Extract the (X, Y) coordinate from the center of the cell holding the provided text.  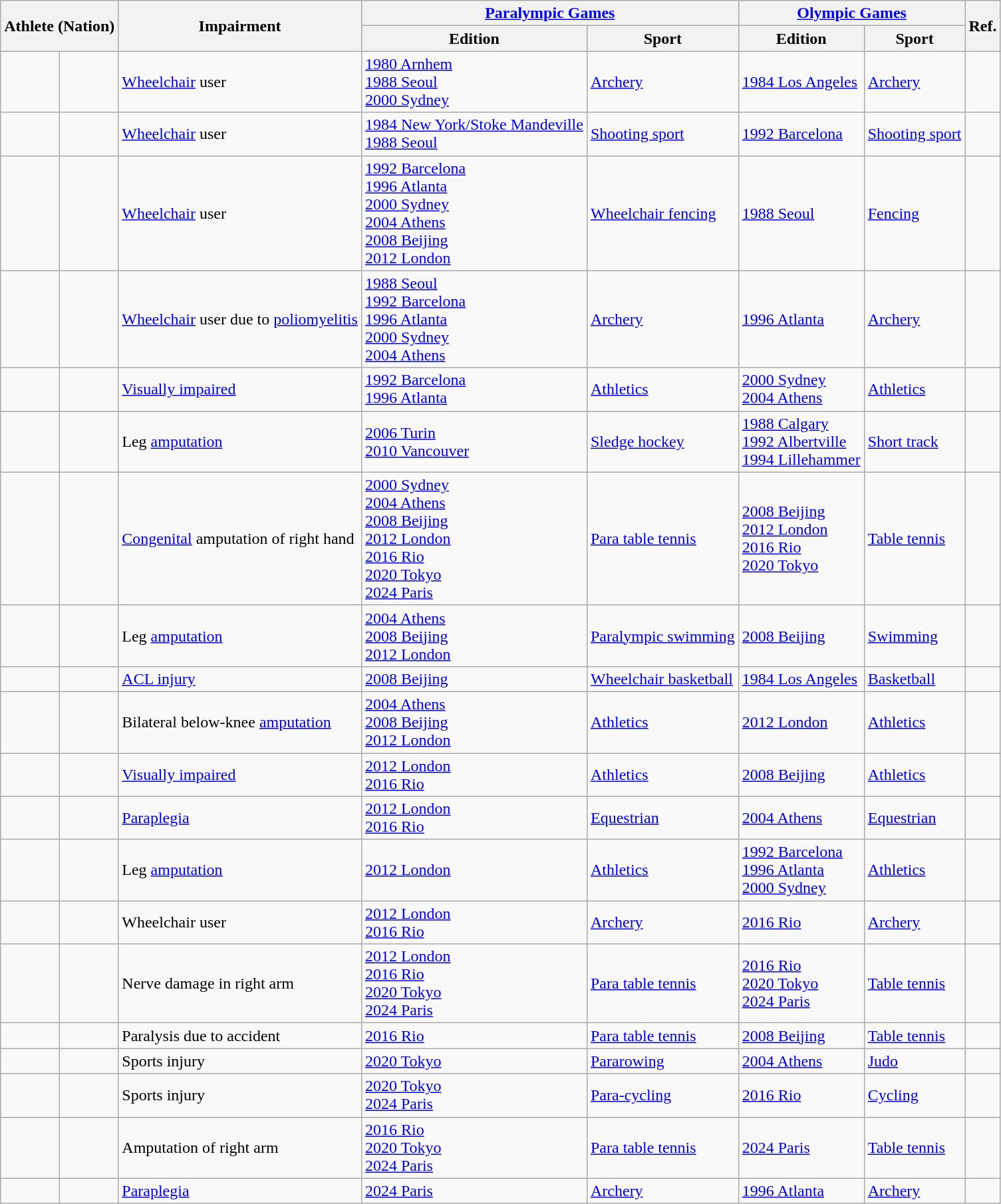
1992 Barcelona1996 Atlanta (474, 390)
Swimming (915, 636)
Cycling (915, 1096)
Amputation of right arm (240, 1147)
1988 Calgary1992 Albertville1994 Lillehammer (801, 441)
2020 Tokyo (474, 1061)
2020 Tokyo2024 Paris (474, 1096)
Paralysis due to accident (240, 1036)
1984 New York/Stoke Mandeville1988 Seoul (474, 134)
2012 London2016 Rio2020 Tokyo2024 Paris (474, 984)
1988 Seoul (801, 213)
Athlete (Nation) (60, 26)
Wheelchair fencing (662, 213)
Nerve damage in right arm (240, 984)
ACL injury (240, 679)
2008 Beijing2012 London2016 Rio2020 Tokyo (801, 539)
1992 Barcelona (801, 134)
Pararowing (662, 1061)
Congenital amputation of right hand (240, 539)
Paralympic swimming (662, 636)
Wheelchair user due to poliomyelitis (240, 319)
Bilateral below-knee amputation (240, 722)
Para-cycling (662, 1096)
1988 Seoul1992 Barcelona1996 Atlanta2000 Sydney2004 Athens (474, 319)
Ref. (983, 26)
Judo (915, 1061)
Basketball (915, 679)
Olympic Games (851, 13)
Sledge hockey (662, 441)
2000 Sydney2004 Athens (801, 390)
Paralympic Games (549, 13)
Fencing (915, 213)
2000 Sydney2004 Athens2008 Beijing2012 London2016 Rio2020 Tokyo2024 Paris (474, 539)
2006 Turin2010 Vancouver (474, 441)
Short track (915, 441)
1992 Barcelona1996 Atlanta2000 Sydney (801, 870)
Impairment (240, 26)
1992 Barcelona1996 Atlanta2000 Sydney2004 Athens2008 Beijing2012 London (474, 213)
1980 Arnhem1988 Seoul2000 Sydney (474, 82)
Wheelchair basketball (662, 679)
